From the cell containing the given text, extract its center point as (x, y) coordinate. 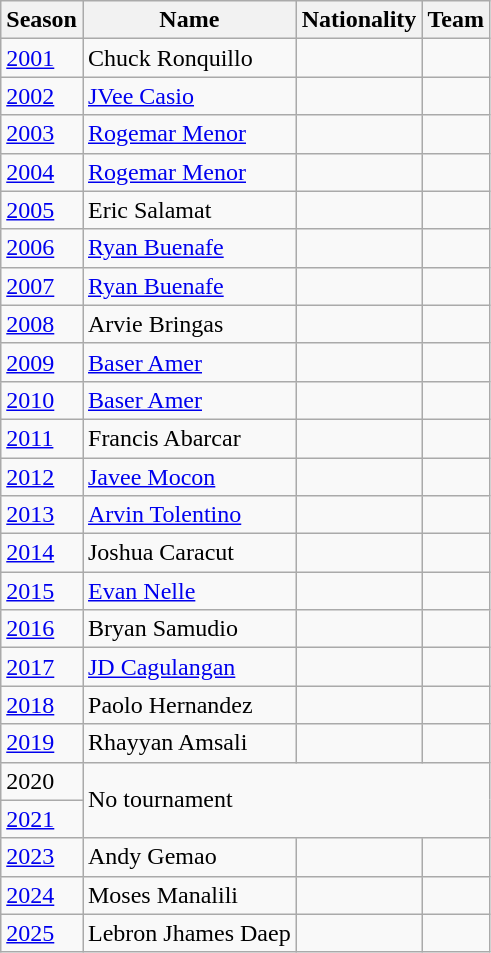
2014 (42, 553)
Arvin Tolentino (189, 515)
Eric Salamat (189, 210)
2013 (42, 515)
Season (42, 20)
2004 (42, 172)
Rhayyan Amsali (189, 743)
2008 (42, 324)
Arvie Bringas (189, 324)
2003 (42, 134)
JD Cagulangan (189, 667)
2025 (42, 933)
Andy Gemao (189, 857)
2007 (42, 286)
2009 (42, 362)
2024 (42, 895)
2015 (42, 591)
2020 (42, 781)
2002 (42, 96)
Moses Manalili (189, 895)
2017 (42, 667)
Chuck Ronquillo (189, 58)
2011 (42, 438)
Name (189, 20)
2005 (42, 210)
2010 (42, 400)
Francis Abarcar (189, 438)
Nationality (359, 20)
Team (456, 20)
Lebron Jhames Daep (189, 933)
No tournament (286, 800)
2001 (42, 58)
2023 (42, 857)
Bryan Samudio (189, 629)
JVee Casio (189, 96)
Evan Nelle (189, 591)
2019 (42, 743)
2016 (42, 629)
2021 (42, 819)
Javee Mocon (189, 477)
Joshua Caracut (189, 553)
Paolo Hernandez (189, 705)
2012 (42, 477)
2018 (42, 705)
2006 (42, 248)
